From the cell containing the given text, extract its center point as (x, y) coordinate. 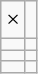
× (14, 20)
